Capture the cell that displays the provided text and extract its (X, Y) central coordinate. 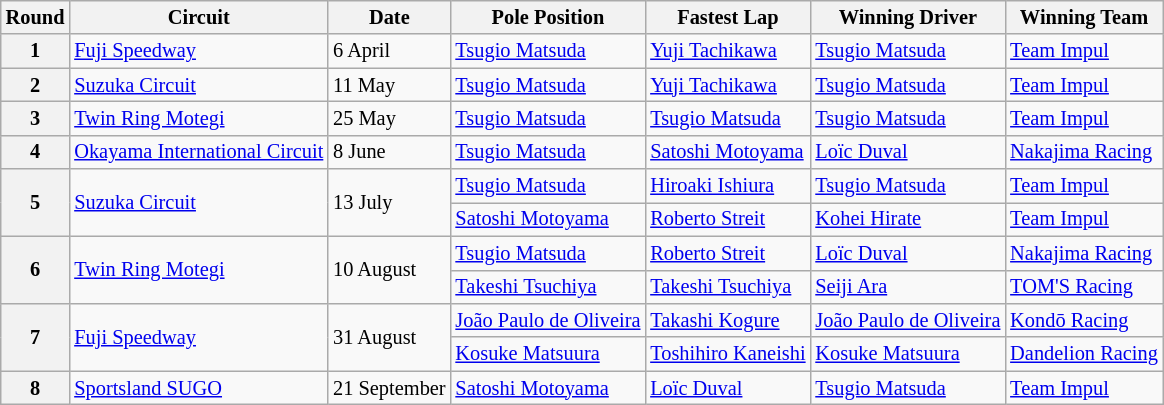
Winning Driver (908, 17)
Kohei Hirate (908, 219)
11 May (389, 85)
5 (36, 202)
Circuit (198, 17)
Okayama International Circuit (198, 152)
TOM'S Racing (1084, 287)
25 May (389, 118)
Seiji Ara (908, 287)
8 June (389, 152)
7 (36, 336)
2 (36, 85)
Winning Team (1084, 17)
Date (389, 17)
1 (36, 51)
10 August (389, 270)
Dandelion Racing (1084, 354)
8 (36, 388)
6 (36, 270)
6 April (389, 51)
Hiroaki Ishiura (728, 186)
21 September (389, 388)
31 August (389, 336)
Toshihiro Kaneishi (728, 354)
Fastest Lap (728, 17)
Kondō Racing (1084, 320)
13 July (389, 202)
Sportsland SUGO (198, 388)
Takashi Kogure (728, 320)
Round (36, 17)
Pole Position (548, 17)
3 (36, 118)
4 (36, 152)
